Return [X, Y] of the center of cell containing provided text 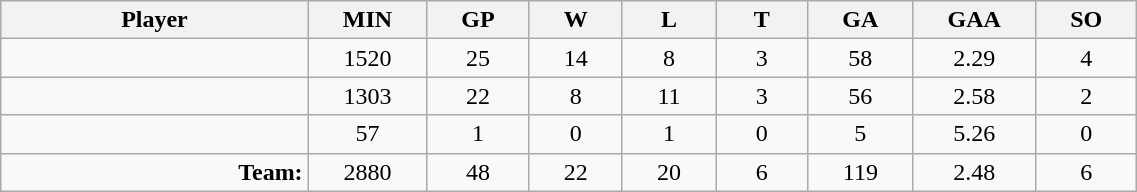
25 [478, 58]
57 [368, 134]
Team: [154, 172]
11 [668, 96]
T [762, 20]
2 [1086, 96]
1520 [368, 58]
GA [860, 20]
SO [1086, 20]
119 [860, 172]
5.26 [974, 134]
1303 [368, 96]
58 [860, 58]
2.48 [974, 172]
48 [478, 172]
56 [860, 96]
20 [668, 172]
MIN [368, 20]
14 [576, 58]
GP [478, 20]
L [668, 20]
W [576, 20]
2.58 [974, 96]
2880 [368, 172]
GAA [974, 20]
2.29 [974, 58]
Player [154, 20]
5 [860, 134]
4 [1086, 58]
